Determine the (X, Y) coordinate at the center of the cell enclosing the given text.  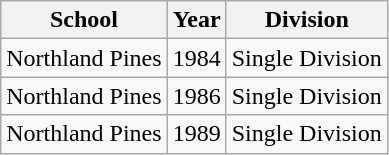
1989 (196, 134)
Division (306, 20)
School (84, 20)
1984 (196, 58)
1986 (196, 96)
Year (196, 20)
